Find where the given text appears and provide that cell's center as [X, Y] coordinate. 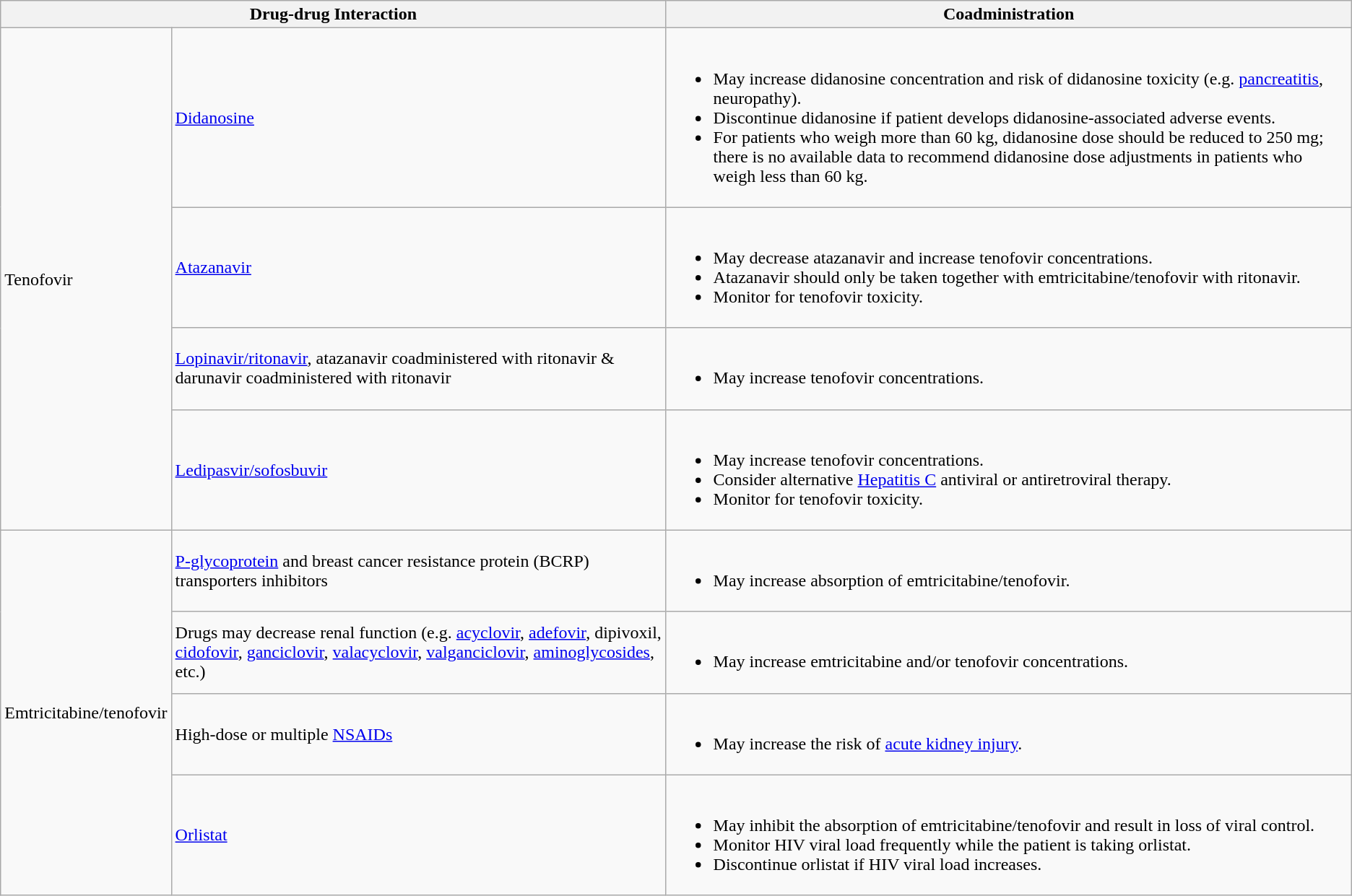
May increase emtricitabine and/or tenofovir concentrations. [1008, 653]
Atazanavir [419, 267]
May increase tenofovir concentrations.Consider alternative Hepatitis C antiviral or antiretroviral therapy.Monitor for tenofovir toxicity. [1008, 469]
Orlistat [419, 835]
Emtricitabine/tenofovir [86, 713]
May increase absorption of emtricitabine/tenofovir. [1008, 570]
Didanosine [419, 118]
May increase the risk of acute kidney injury. [1008, 734]
Coadministration [1008, 14]
May increase tenofovir concentrations. [1008, 368]
Tenofovir [86, 279]
High-dose or multiple NSAIDs [419, 734]
Drug-drug Interaction [334, 14]
P-glycoprotein and breast cancer resistance protein (BCRP) transporters inhibitors [419, 570]
Drugs may decrease renal function (e.g. acyclovir, adefovir, dipivoxil, cidofovir, ganciclovir, valacyclovir, valganciclovir, aminoglycosides, etc.) [419, 653]
Lopinavir/ritonavir, atazanavir coadministered with ritonavir & darunavir coadministered with ritonavir [419, 368]
Ledipasvir/sofosbuvir [419, 469]
